Capture the cell that displays the provided text and extract its [x, y] central coordinate. 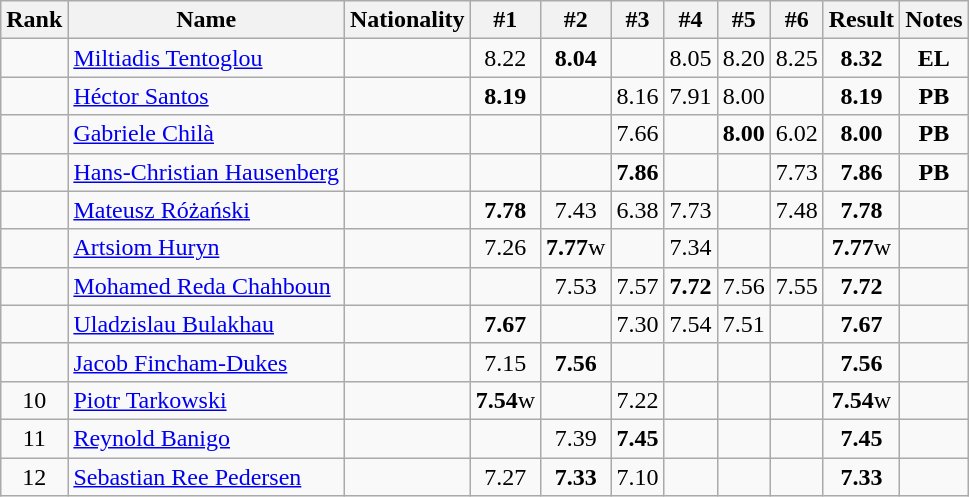
Rank [34, 20]
Piotr Tarkowski [206, 400]
Mohamed Reda Chahboun [206, 286]
7.26 [505, 248]
6.02 [796, 134]
Result [861, 20]
Hans-Christian Hausenberg [206, 172]
8.05 [690, 58]
Name [206, 20]
8.16 [638, 96]
7.27 [505, 477]
7.15 [505, 362]
#5 [744, 20]
7.55 [796, 286]
#6 [796, 20]
#2 [576, 20]
7.57 [638, 286]
7.51 [744, 324]
8.25 [796, 58]
Nationality [407, 20]
EL [934, 58]
Héctor Santos [206, 96]
8.04 [576, 58]
#1 [505, 20]
10 [34, 400]
7.34 [690, 248]
Gabriele Chilà [206, 134]
12 [34, 477]
#4 [690, 20]
Artsiom Huryn [206, 248]
7.53 [576, 286]
8.32 [861, 58]
#3 [638, 20]
8.20 [744, 58]
Reynold Banigo [206, 438]
7.91 [690, 96]
Mateusz Różański [206, 210]
8.22 [505, 58]
6.38 [638, 210]
11 [34, 438]
Notes [934, 20]
7.43 [576, 210]
7.39 [576, 438]
Jacob Fincham-Dukes [206, 362]
7.54 [690, 324]
Miltiadis Tentoglou [206, 58]
7.66 [638, 134]
7.30 [638, 324]
7.48 [796, 210]
Sebastian Ree Pedersen [206, 477]
7.10 [638, 477]
7.22 [638, 400]
Uladzislau Bulakhau [206, 324]
